Find where the given text appears and provide that cell's center as [x, y] coordinate. 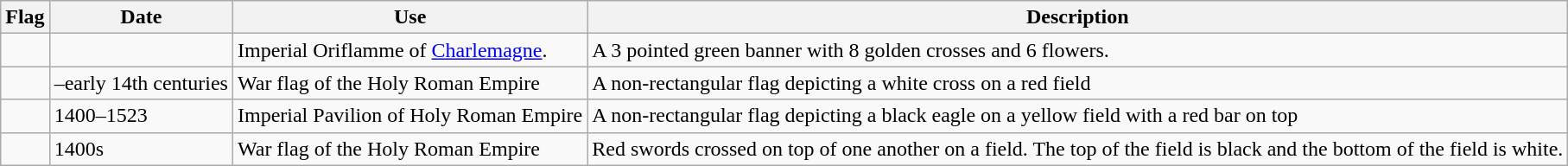
Imperial Pavilion of Holy Roman Empire [409, 116]
–early 14th centuries [141, 83]
Red swords crossed on top of one another on a field. The top of the field is black and the bottom of the field is white. [1078, 149]
A non-rectangular flag depicting a black eagle on a yellow field with a red bar on top [1078, 116]
Date [141, 17]
Imperial Oriflamme of Charlemagne. [409, 50]
Flag [25, 17]
A non-rectangular flag depicting a white cross on a red field [1078, 83]
1400–1523 [141, 116]
1400s [141, 149]
A 3 pointed green banner with 8 golden crosses and 6 flowers. [1078, 50]
Use [409, 17]
Description [1078, 17]
